Detect which cell encompasses the target text, then output its [x, y] center coordinate. 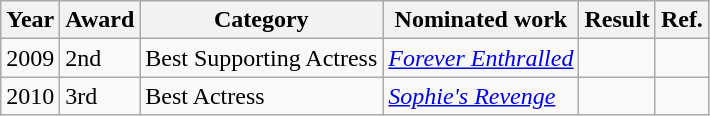
Ref. [682, 20]
Award [100, 20]
Result [617, 20]
Best Supporting Actress [262, 58]
Year [30, 20]
2010 [30, 96]
Forever Enthralled [481, 58]
Nominated work [481, 20]
3rd [100, 96]
Sophie's Revenge [481, 96]
Category [262, 20]
2nd [100, 58]
2009 [30, 58]
Best Actress [262, 96]
